Find where the given text appears and provide that cell's center as [X, Y] coordinate. 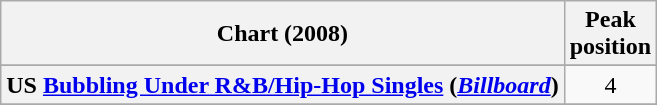
Chart (2008) [282, 34]
4 [610, 85]
Peakposition [610, 34]
US Bubbling Under R&B/Hip-Hop Singles (Billboard) [282, 85]
